Locate the cell with the specified text and output its [x, y] center coordinate. 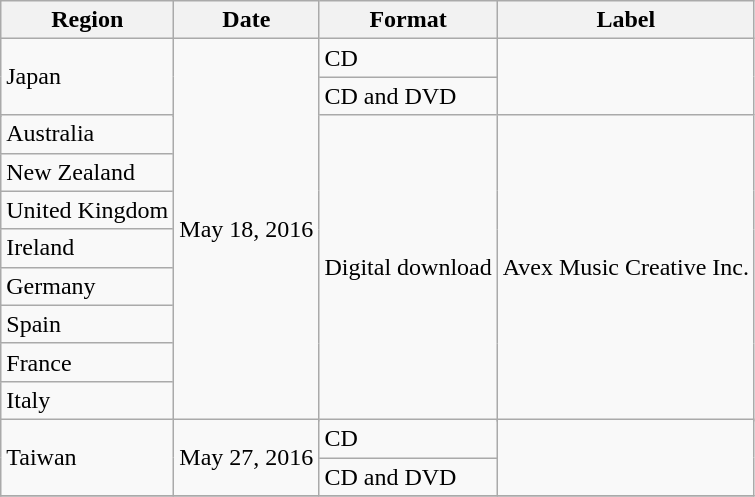
Ireland [88, 248]
Italy [88, 400]
Label [626, 20]
Taiwan [88, 457]
France [88, 362]
Japan [88, 77]
Region [88, 20]
Australia [88, 134]
Avex Music Creative Inc. [626, 267]
May 27, 2016 [246, 457]
Format [408, 20]
Digital download [408, 267]
United Kingdom [88, 210]
May 18, 2016 [246, 230]
New Zealand [88, 172]
Spain [88, 324]
Germany [88, 286]
Date [246, 20]
